Locate the cell with the specified text and output its (X, Y) center coordinate. 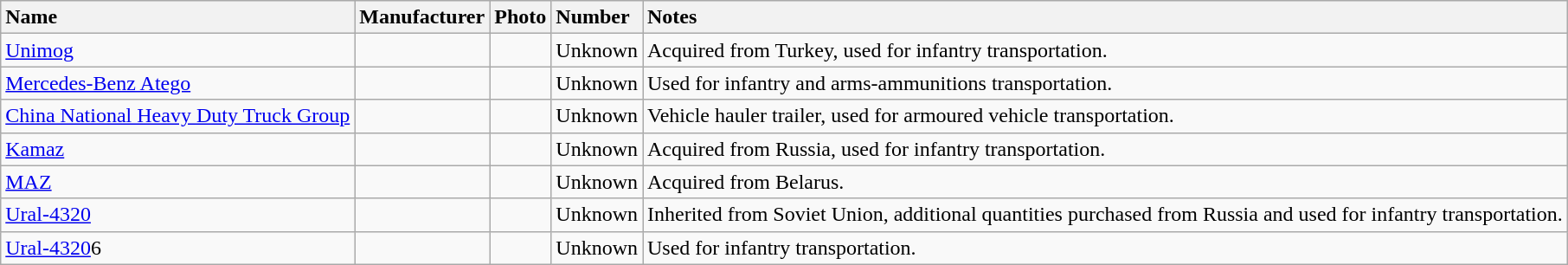
Used for infantry transportation. (1104, 248)
Acquired from Belarus. (1104, 182)
Used for infantry and arms-ammunitions transportation. (1104, 83)
Acquired from Russia, used for infantry transportation. (1104, 149)
Manufacturer (422, 17)
Acquired from Turkey, used for infantry transportation. (1104, 50)
Number (597, 17)
Vehicle hauler trailer, used for armoured vehicle transportation. (1104, 116)
Photo (521, 17)
Name (178, 17)
Notes (1104, 17)
MAZ (178, 182)
Kamaz (178, 149)
Inherited from Soviet Union, additional quantities purchased from Russia and used for infantry transportation. (1104, 215)
China National Heavy Duty Truck Group (178, 116)
Unimog (178, 50)
Ural-43206 (178, 248)
Mercedes-Benz Atego (178, 83)
Ural-4320 (178, 215)
